For the text-containing cell, return its midpoint in (x, y) coordinate format. 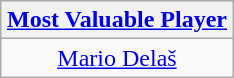
Mario Delaš (116, 58)
Most Valuable Player (116, 20)
